Pinpoint the cell where the given text exists, returning its [x, y] midpoint coordinate. 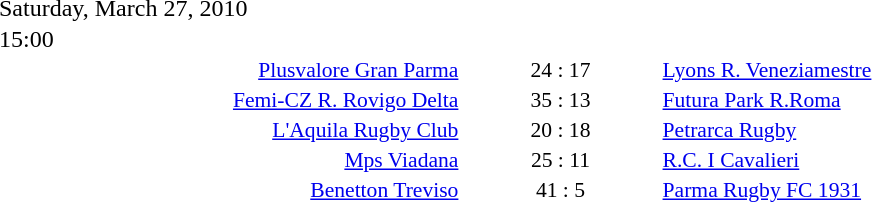
25 : 11 [560, 160]
24 : 17 [560, 70]
20 : 18 [560, 130]
35 : 13 [560, 100]
